Extract the (X, Y) coordinate from the center of the cell holding the provided text.  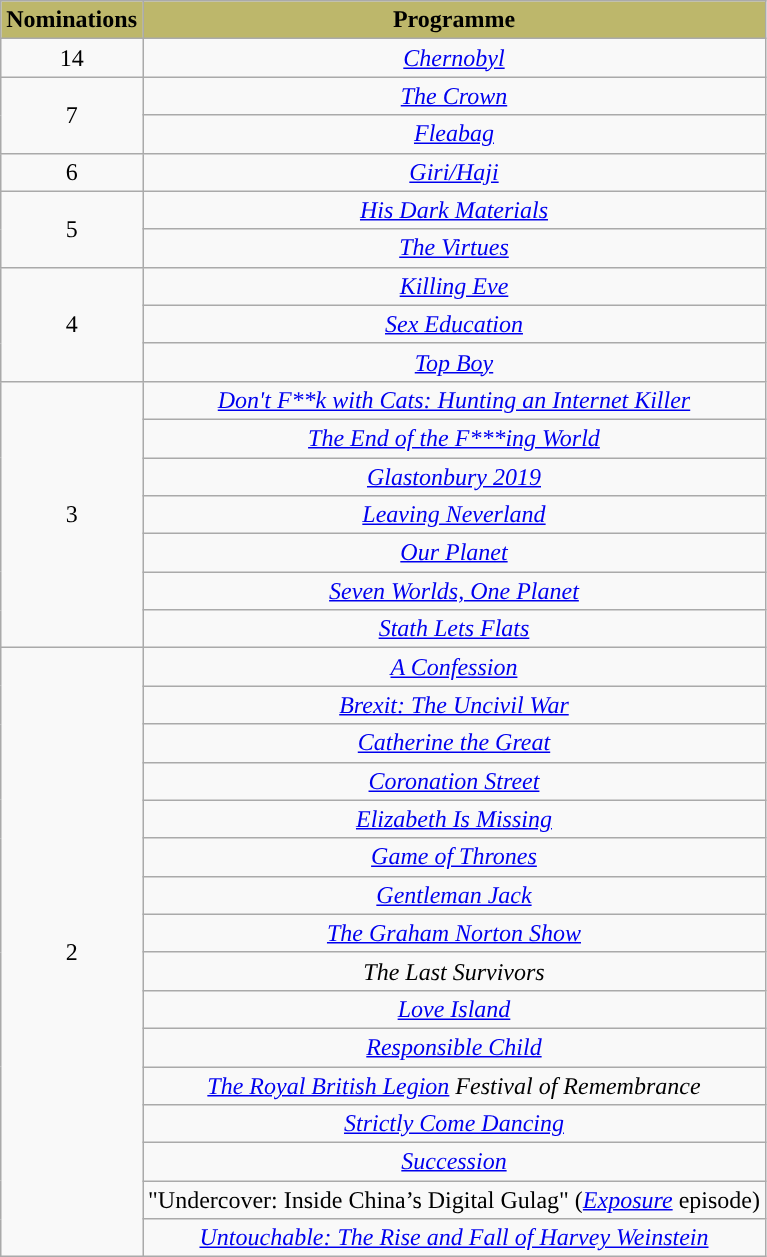
Top Boy (454, 362)
Game of Thrones (454, 857)
Untouchable: The Rise and Fall of Harvey Weinstein (454, 1238)
4 (72, 324)
Succession (454, 1162)
6 (72, 172)
Gentleman Jack (454, 895)
Chernobyl (454, 58)
Glastonbury 2019 (454, 477)
Love Island (454, 1009)
2 (72, 952)
5 (72, 229)
3 (72, 514)
Giri/Haji (454, 172)
Coronation Street (454, 781)
"Undercover: Inside China’s Digital Gulag" (Exposure episode) (454, 1200)
Strictly Come Dancing (454, 1124)
Catherine the Great (454, 743)
Brexit: The Uncivil War (454, 705)
Fleabag (454, 134)
Responsible Child (454, 1047)
His Dark Materials (454, 210)
Seven Worlds, One Planet (454, 591)
7 (72, 115)
Sex Education (454, 324)
The Last Survivors (454, 971)
The Royal British Legion Festival of Remembrance (454, 1085)
Elizabeth Is Missing (454, 819)
The End of the F***ing World (454, 438)
14 (72, 58)
A Confession (454, 667)
Nominations (72, 20)
The Crown (454, 96)
Leaving Neverland (454, 515)
Don't F**k with Cats: Hunting an Internet Killer (454, 400)
The Graham Norton Show (454, 933)
Stath Lets Flats (454, 629)
Programme (454, 20)
Killing Eve (454, 286)
The Virtues (454, 248)
Our Planet (454, 553)
